Identify which cell holds the provided text, then report its (x, y) central coordinate. 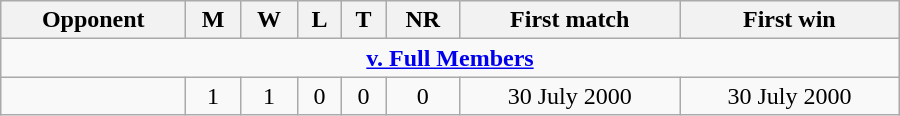
v. Full Members (450, 58)
L (320, 20)
W (270, 20)
M (214, 20)
T (364, 20)
NR (423, 20)
First match (570, 20)
First win (790, 20)
Opponent (94, 20)
